Provide the [X, Y] coordinate of the cell's center where the given text is located.  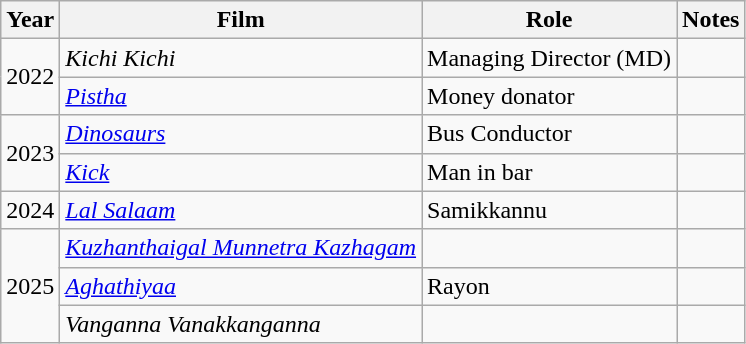
2025 [30, 286]
Man in bar [550, 172]
Lal Salaam [241, 210]
Year [30, 20]
Kick [241, 172]
Kichi Kichi [241, 58]
Managing Director (MD) [550, 58]
Bus Conductor [550, 134]
Money donator [550, 96]
Rayon [550, 286]
Aghathiyaa [241, 286]
Pistha [241, 96]
Vanganna Vanakkanganna [241, 324]
2022 [30, 77]
Notes [711, 20]
2024 [30, 210]
Film [241, 20]
Role [550, 20]
Samikkannu [550, 210]
2023 [30, 153]
Kuzhanthaigal Munnetra Kazhagam [241, 248]
Dinosaurs [241, 134]
